Extract the (X, Y) coordinate from the center of the cell holding the provided text.  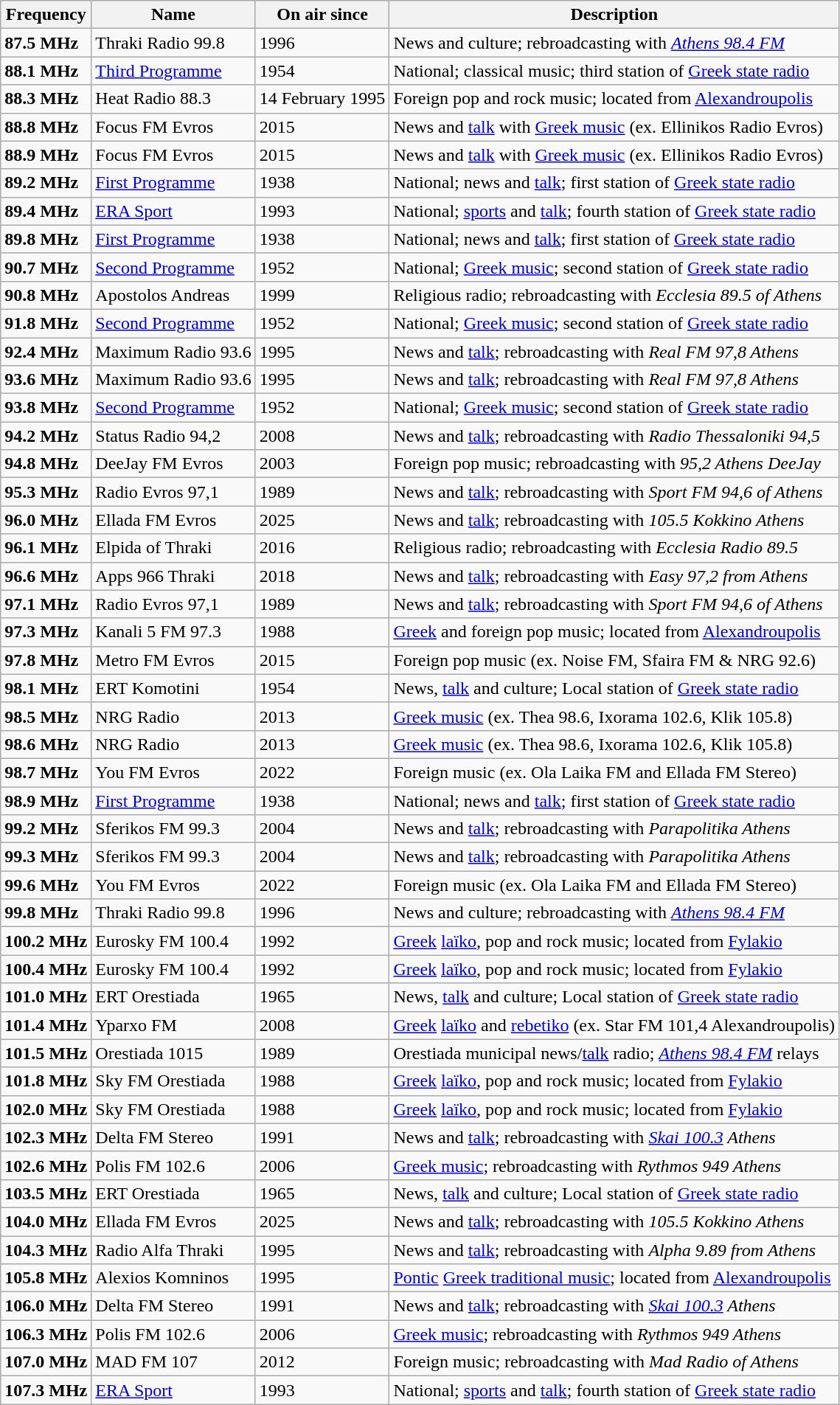
Foreign pop and rock music; located from Alexandroupolis (614, 99)
91.8 MHz (46, 323)
87.5 MHz (46, 43)
MAD FM 107 (173, 1362)
Frequency (46, 15)
96.0 MHz (46, 520)
106.3 MHz (46, 1334)
105.8 MHz (46, 1278)
92.4 MHz (46, 352)
88.8 MHz (46, 127)
89.8 MHz (46, 239)
Heat Radio 88.3 (173, 99)
Apps 966 Thraki (173, 576)
101.4 MHz (46, 1025)
2016 (322, 548)
102.0 MHz (46, 1109)
99.8 MHz (46, 913)
95.3 MHz (46, 492)
On air since (322, 15)
93.6 MHz (46, 380)
Foreign pop music (ex. Noise FM, Sfaira FM & NRG 92.6) (614, 660)
101.0 MHz (46, 997)
88.9 MHz (46, 155)
2012 (322, 1362)
98.9 MHz (46, 800)
94.8 MHz (46, 464)
96.1 MHz (46, 548)
Radio Alfa Thraki (173, 1250)
102.3 MHz (46, 1137)
103.5 MHz (46, 1193)
99.6 MHz (46, 885)
2018 (322, 576)
102.6 MHz (46, 1165)
News and talk; rebroadcasting with Radio Thessaloniki 94,5 (614, 436)
14 February 1995 (322, 99)
1999 (322, 295)
Elpida of Thraki (173, 548)
100.4 MHz (46, 969)
89.2 MHz (46, 183)
100.2 MHz (46, 941)
107.3 MHz (46, 1390)
Foreign pop music; rebroadcasting with 95,2 Athens DeeJay (614, 464)
2003 (322, 464)
DeeJay FM Evros (173, 464)
Status Radio 94,2 (173, 436)
Metro FM Evros (173, 660)
Greek and foreign pop music; located from Alexandroupolis (614, 632)
89.4 MHz (46, 211)
98.1 MHz (46, 688)
94.2 MHz (46, 436)
106.0 MHz (46, 1306)
News and talk; rebroadcasting with Alpha 9.89 from Athens (614, 1250)
104.3 MHz (46, 1250)
Greek laïko and rebetiko (ex. Star FM 101,4 Alexandroupolis) (614, 1025)
Religious radio; rebroadcasting with Ecclesia 89.5 of Athens (614, 295)
Religious radio; rebroadcasting with Ecclesia Radio 89.5 (614, 548)
99.3 MHz (46, 857)
Name (173, 15)
Yparxo FM (173, 1025)
Kanali 5 FM 97.3 (173, 632)
104.0 MHz (46, 1221)
88.1 MHz (46, 71)
101.8 MHz (46, 1081)
Apostolos Andreas (173, 295)
98.6 MHz (46, 744)
98.7 MHz (46, 772)
93.8 MHz (46, 408)
88.3 MHz (46, 99)
90.7 MHz (46, 267)
99.2 MHz (46, 829)
97.8 MHz (46, 660)
97.1 MHz (46, 604)
Foreign music; rebroadcasting with Mad Radio of Athens (614, 1362)
107.0 MHz (46, 1362)
96.6 MHz (46, 576)
90.8 MHz (46, 295)
Third Programme (173, 71)
98.5 MHz (46, 716)
Orestiada municipal news/talk radio; Athens 98.4 FM relays (614, 1053)
Alexios Komninos (173, 1278)
ERT Komotini (173, 688)
97.3 MHz (46, 632)
Pontic Greek traditional music; located from Alexandroupolis (614, 1278)
News and talk; rebroadcasting with Easy 97,2 from Athens (614, 576)
101.5 MHz (46, 1053)
Description (614, 15)
Orestiada 1015 (173, 1053)
National; classical music; third station of Greek state radio (614, 71)
